Detect which cell encompasses the target text, then output its [x, y] center coordinate. 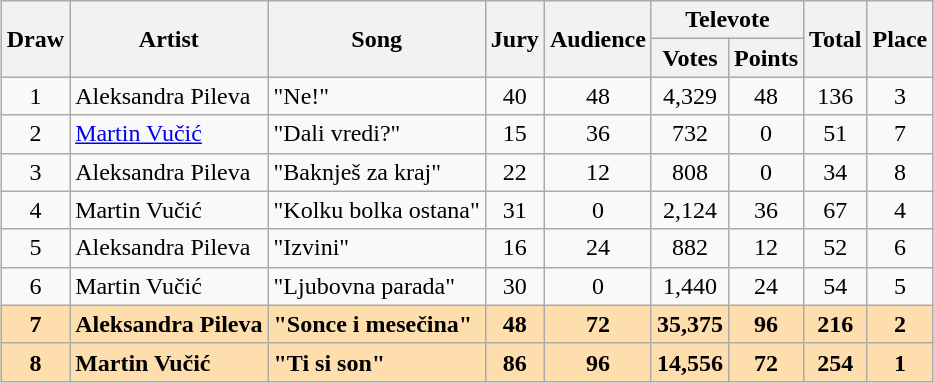
35,375 [690, 324]
54 [836, 286]
16 [514, 248]
40 [514, 96]
Audience [598, 39]
51 [836, 134]
732 [690, 134]
14,556 [690, 362]
"Sonce i mesečina" [376, 324]
15 [514, 134]
86 [514, 362]
"Dali vredi?" [376, 134]
67 [836, 210]
Jury [514, 39]
Votes [690, 58]
216 [836, 324]
"Kolku bolka ostana" [376, 210]
52 [836, 248]
30 [514, 286]
254 [836, 362]
"Ljubovna parada" [376, 286]
Total [836, 39]
Televote [727, 20]
2,124 [690, 210]
Artist [169, 39]
136 [836, 96]
4,329 [690, 96]
"Ne!" [376, 96]
22 [514, 172]
808 [690, 172]
"Baknješ za kraj" [376, 172]
"Ti si son" [376, 362]
1,440 [690, 286]
Place [900, 39]
31 [514, 210]
34 [836, 172]
"Izvini" [376, 248]
882 [690, 248]
Draw [35, 39]
Points [766, 58]
Song [376, 39]
